Determine the (x, y) coordinate at the center of the cell enclosing the given text.  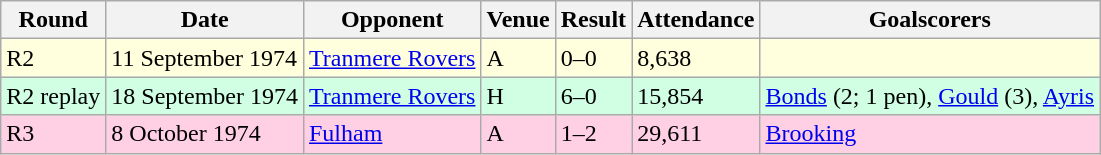
Venue (518, 20)
Goalscorers (930, 20)
18 September 1974 (205, 96)
15,854 (696, 96)
29,611 (696, 134)
Bonds (2; 1 pen), Gould (3), Ayris (930, 96)
Result (593, 20)
Fulham (392, 134)
0–0 (593, 58)
R2 (54, 58)
H (518, 96)
Opponent (392, 20)
8 October 1974 (205, 134)
Brooking (930, 134)
1–2 (593, 134)
8,638 (696, 58)
11 September 1974 (205, 58)
Round (54, 20)
R3 (54, 134)
R2 replay (54, 96)
Date (205, 20)
6–0 (593, 96)
Attendance (696, 20)
